Detect which cell encompasses the target text, then output its [X, Y] center coordinate. 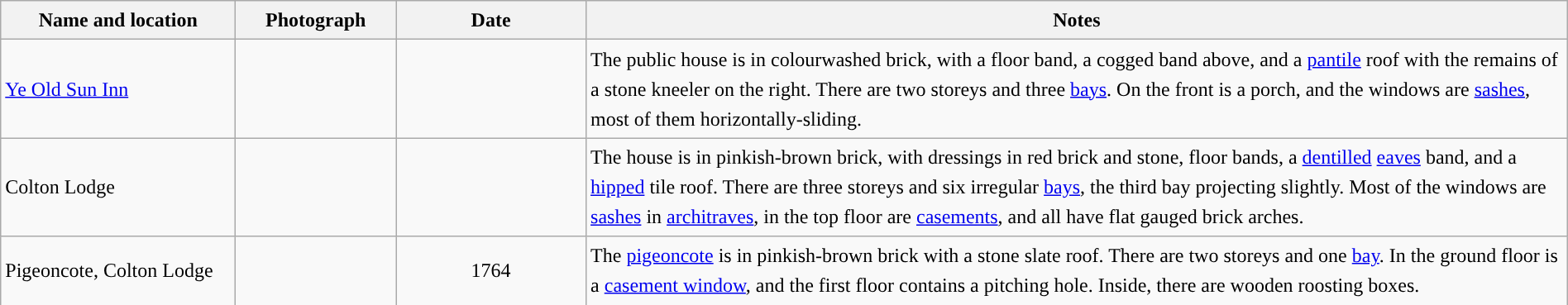
Notes [1077, 20]
Date [491, 20]
Colton Lodge [118, 187]
Name and location [118, 20]
1764 [491, 271]
Pigeoncote, Colton Lodge [118, 271]
Photograph [316, 20]
Ye Old Sun Inn [118, 89]
